For the text-containing cell, return its midpoint in (x, y) coordinate format. 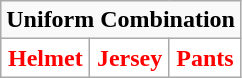
Helmet (46, 58)
Jersey (130, 58)
Pants (204, 58)
Uniform Combination (121, 20)
